Determine the [X, Y] coordinate at the center of the cell enclosing the given text.  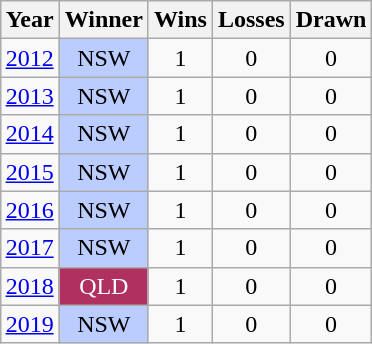
2016 [30, 210]
QLD [104, 286]
2019 [30, 324]
2018 [30, 286]
Year [30, 20]
Losses [251, 20]
2015 [30, 172]
Winner [104, 20]
2014 [30, 134]
2017 [30, 248]
2012 [30, 58]
Wins [180, 20]
2013 [30, 96]
Drawn [331, 20]
